Return (x, y) of the center of cell containing provided text 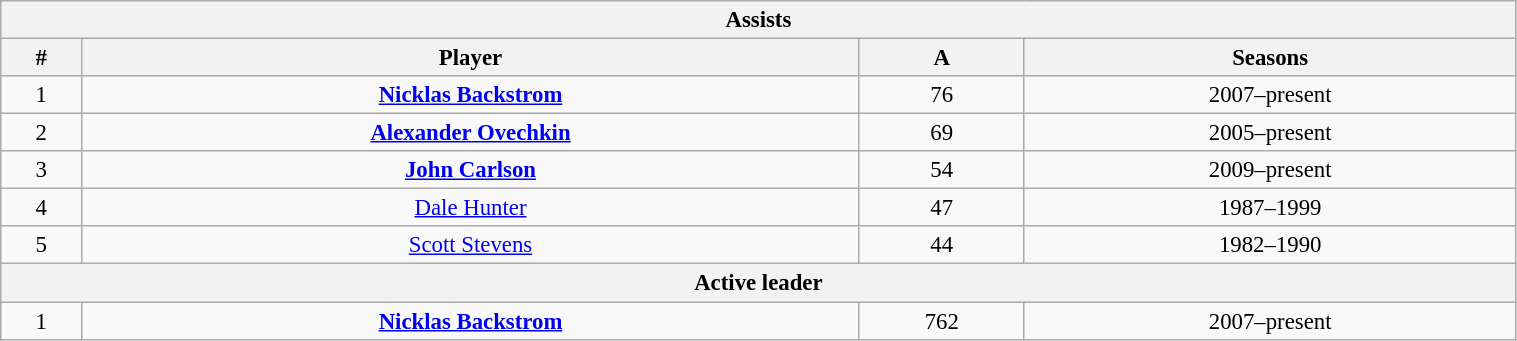
69 (942, 133)
1987–1999 (1270, 208)
Scott Stevens (470, 245)
Alexander Ovechkin (470, 133)
4 (42, 208)
# (42, 58)
44 (942, 245)
John Carlson (470, 170)
1982–1990 (1270, 245)
A (942, 58)
54 (942, 170)
762 (942, 321)
Assists (758, 20)
3 (42, 170)
47 (942, 208)
2005–present (1270, 133)
Active leader (758, 283)
76 (942, 95)
2009–present (1270, 170)
Player (470, 58)
Dale Hunter (470, 208)
2 (42, 133)
5 (42, 245)
Seasons (1270, 58)
